Return the (x, y) coordinate for the center point of the cell that contains the specified text.  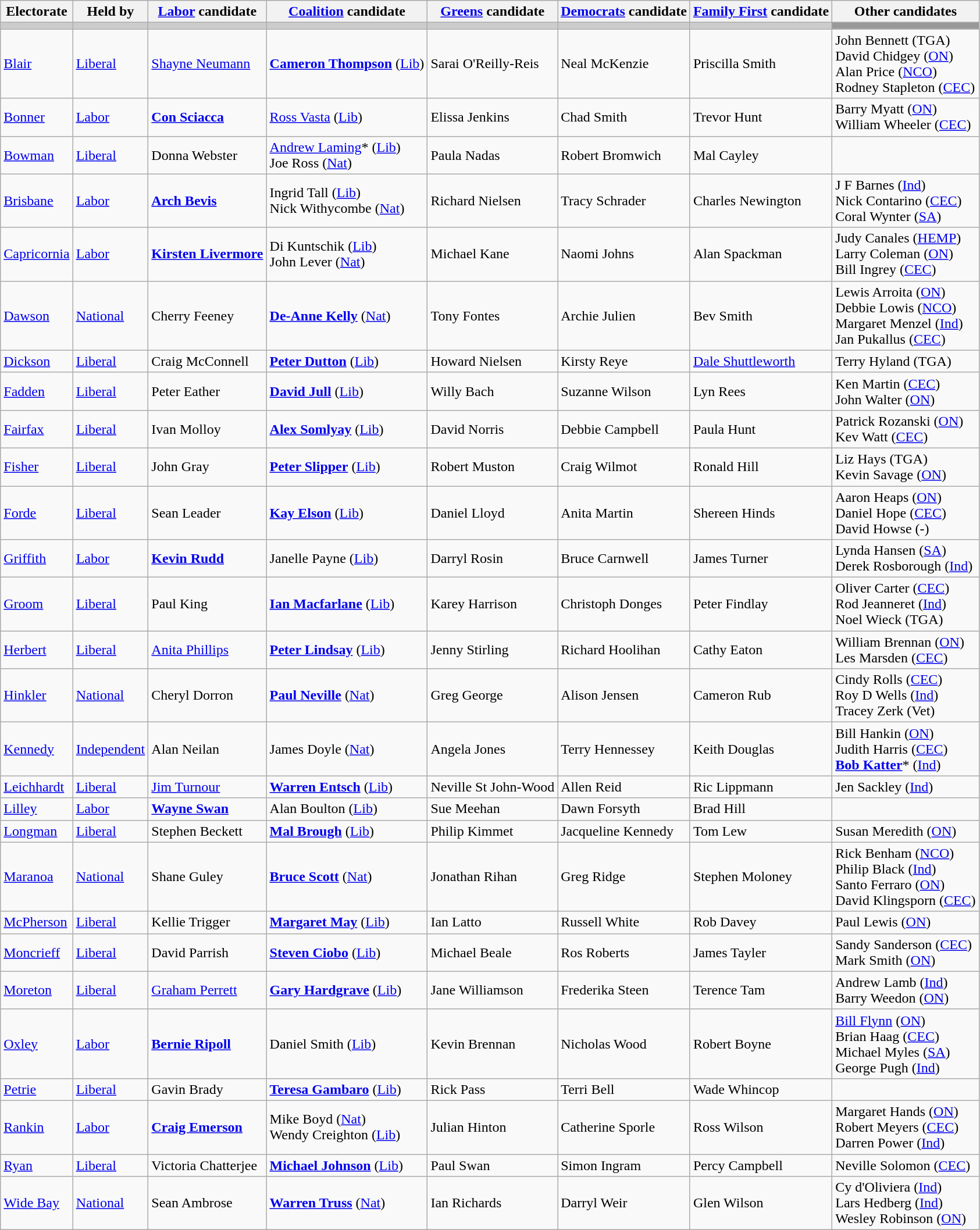
Chad Smith (624, 117)
Lilley (37, 809)
Kirsten Livermore (207, 254)
Ivan Molloy (207, 429)
Bernie Ripoll (207, 1043)
Stephen Beckett (207, 831)
Suzanne Wilson (624, 391)
Ronald Hill (761, 466)
Richard Hoolihan (624, 650)
Anita Martin (624, 513)
Wide Bay (37, 1203)
Lyn Rees (761, 391)
Cindy Rolls (CEC)Roy D Wells (Ind)Tracey Zerk (Vet) (906, 696)
John Gray (207, 466)
Terry Hyland (TGA) (906, 361)
Shereen Hinds (761, 513)
Catherine Sporle (624, 1127)
Rankin (37, 1127)
Janelle Payne (Lib) (347, 558)
Shane Guley (207, 877)
Capricornia (37, 254)
Bowman (37, 155)
Bruce Scott (Nat) (347, 877)
James Doyle (Nat) (347, 749)
Greens candidate (493, 12)
Richard Nielsen (493, 201)
Bev Smith (761, 315)
Debbie Campbell (624, 429)
Maranoa (37, 877)
Jonathan Rihan (493, 877)
Alan Spackman (761, 254)
Leichhardt (37, 787)
Tony Fontes (493, 315)
Willy Bach (493, 391)
Oliver Carter (CEC)Rod Jeanneret (Ind)Noel Wieck (TGA) (906, 604)
Michael Kane (493, 254)
Ross Wilson (761, 1127)
Graham Perrett (207, 990)
Karey Harrison (493, 604)
Shayne Neumann (207, 64)
Jenny Stirling (493, 650)
Angela Jones (493, 749)
Christoph Donges (624, 604)
Kay Elson (Lib) (347, 513)
Mal Cayley (761, 155)
Philip Kimmet (493, 831)
Robert Bromwich (624, 155)
Ken Martin (CEC)John Walter (ON) (906, 391)
Anita Phillips (207, 650)
Margaret Hands (ON)Robert Meyers (CEC)Darren Power (Ind) (906, 1127)
De-Anne Kelly (Nat) (347, 315)
Margaret May (Lib) (347, 922)
Nicholas Wood (624, 1043)
Paul Swan (493, 1165)
Brad Hill (761, 809)
Bill Hankin (ON)Judith Harris (CEC)Bob Katter* (Ind) (906, 749)
Paula Nadas (493, 155)
Alison Jensen (624, 696)
Sean Leader (207, 513)
McPherson (37, 922)
Andrew Lamb (Ind)Barry Weedon (ON) (906, 990)
Percy Campbell (761, 1165)
Hinkler (37, 696)
Glen Wilson (761, 1203)
Sandy Sanderson (CEC)Mark Smith (ON) (906, 953)
Herbert (37, 650)
Darryl Weir (624, 1203)
Donna Webster (207, 155)
David Norris (493, 429)
Bonner (37, 117)
Neville St John-Wood (493, 787)
Ingrid Tall (Lib)Nick Withycombe (Nat) (347, 201)
Peter Dutton (Lib) (347, 361)
Peter Eather (207, 391)
Paula Hunt (761, 429)
Labor candidate (207, 12)
Keith Douglas (761, 749)
Jane Williamson (493, 990)
Con Sciacca (207, 117)
Daniel Smith (Lib) (347, 1043)
Priscilla Smith (761, 64)
Fisher (37, 466)
Naomi Johns (624, 254)
Democrats candidate (624, 12)
Dawson (37, 315)
Dickson (37, 361)
Frederika Steen (624, 990)
John Bennett (TGA)David Chidgey (ON)Alan Price (NCO)Rodney Stapleton (CEC) (906, 64)
Electorate (37, 12)
James Turner (761, 558)
Longman (37, 831)
Dale Shuttleworth (761, 361)
Bill Flynn (ON)Brian Haag (CEC)Michael Myles (SA)George Pugh (Ind) (906, 1043)
Kennedy (37, 749)
Fadden (37, 391)
Mike Boyd (Nat)Wendy Creighton (Lib) (347, 1127)
Di Kuntschik (Lib)John Lever (Nat) (347, 254)
Cy d'Oliviera (Ind)Lars Hedberg (Ind)Wesley Robinson (ON) (906, 1203)
Kirsty Reye (624, 361)
Warren Truss (Nat) (347, 1203)
Paul Neville (Nat) (347, 696)
Tom Lew (761, 831)
Cherry Feeney (207, 315)
Teresa Gambaro (Lib) (347, 1089)
Trevor Hunt (761, 117)
Ross Vasta (Lib) (347, 117)
William Brennan (ON)Les Marsden (CEC) (906, 650)
Howard Nielsen (493, 361)
Family First candidate (761, 12)
Susan Meredith (ON) (906, 831)
Jacqueline Kennedy (624, 831)
Archie Julien (624, 315)
Blair (37, 64)
Cameron Rub (761, 696)
J F Barnes (Ind)Nick Contarino (CEC)Coral Wynter (SA) (906, 201)
Ian Richards (493, 1203)
Terry Hennessey (624, 749)
Peter Lindsay (Lib) (347, 650)
Ryan (37, 1165)
Allen Reid (624, 787)
Wade Whincop (761, 1089)
Coalition candidate (347, 12)
Groom (37, 604)
Kevin Rudd (207, 558)
Terri Bell (624, 1089)
Daniel Lloyd (493, 513)
Sue Meehan (493, 809)
Charles Newington (761, 201)
Alan Neilan (207, 749)
Craig Wilmot (624, 466)
Aaron Heaps (ON)Daniel Hope (CEC)David Howse (-) (906, 513)
Cameron Thompson (Lib) (347, 64)
Mal Brough (Lib) (347, 831)
Craig McConnell (207, 361)
Rick Benham (NCO)Philip Black (Ind)Santo Ferraro (ON)David Klingsporn (CEC) (906, 877)
Paul King (207, 604)
Dawn Forsyth (624, 809)
Oxley (37, 1043)
Forde (37, 513)
Sean Ambrose (207, 1203)
Gary Hardgrave (Lib) (347, 990)
Darryl Rosin (493, 558)
Independent (111, 749)
Judy Canales (HEMP)Larry Coleman (ON)Bill Ingrey (CEC) (906, 254)
Jen Sackley (Ind) (906, 787)
David Parrish (207, 953)
Other candidates (906, 12)
Robert Muston (493, 466)
Wayne Swan (207, 809)
Alan Boulton (Lib) (347, 809)
Peter Slipper (Lib) (347, 466)
Ian Latto (493, 922)
Cheryl Dorron (207, 696)
Victoria Chatterjee (207, 1165)
Simon Ingram (624, 1165)
Liz Hays (TGA)Kevin Savage (ON) (906, 466)
Peter Findlay (761, 604)
Sarai O'Reilly-Reis (493, 64)
Michael Beale (493, 953)
Gavin Brady (207, 1089)
James Tayler (761, 953)
Ric Lippmann (761, 787)
Steven Ciobo (Lib) (347, 953)
Elissa Jenkins (493, 117)
Greg Ridge (624, 877)
Ian Macfarlane (Lib) (347, 604)
Fairfax (37, 429)
Lynda Hansen (SA)Derek Rosborough (Ind) (906, 558)
Paul Lewis (ON) (906, 922)
Arch Bevis (207, 201)
Kellie Trigger (207, 922)
Robert Boyne (761, 1043)
Craig Emerson (207, 1127)
Ros Roberts (624, 953)
Michael Johnson (Lib) (347, 1165)
Cathy Eaton (761, 650)
David Jull (Lib) (347, 391)
Andrew Laming* (Lib)Joe Ross (Nat) (347, 155)
Brisbane (37, 201)
Russell White (624, 922)
Moreton (37, 990)
Stephen Moloney (761, 877)
Tracy Schrader (624, 201)
Neal McKenzie (624, 64)
Moncrieff (37, 953)
Kevin Brennan (493, 1043)
Rob Davey (761, 922)
Terence Tam (761, 990)
Rick Pass (493, 1089)
Greg George (493, 696)
Julian Hinton (493, 1127)
Jim Turnour (207, 787)
Petrie (37, 1089)
Held by (111, 12)
Patrick Rozanski (ON)Kev Watt (CEC) (906, 429)
Neville Solomon (CEC) (906, 1165)
Bruce Carnwell (624, 558)
Griffith (37, 558)
Barry Myatt (ON)William Wheeler (CEC) (906, 117)
Lewis Arroita (ON)Debbie Lowis (NCO)Margaret Menzel (Ind)Jan Pukallus (CEC) (906, 315)
Alex Somlyay (Lib) (347, 429)
Warren Entsch (Lib) (347, 787)
